Determine the [X, Y] coordinate at the center of the cell enclosing the given text.  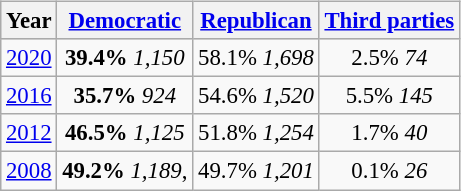
Democratic [125, 21]
54.6% 1,520 [256, 96]
5.5% 145 [389, 96]
58.1% 1,698 [256, 58]
39.4% 1,150 [125, 58]
46.5% 1,125 [125, 133]
Year [29, 21]
51.8% 1,254 [256, 133]
49.7% 1,201 [256, 171]
2012 [29, 133]
2020 [29, 58]
2.5% 74 [389, 58]
2016 [29, 96]
1.7% 40 [389, 133]
35.7% 924 [125, 96]
49.2% 1,189, [125, 171]
Third parties [389, 21]
0.1% 26 [389, 171]
Republican [256, 21]
2008 [29, 171]
